Return the [X, Y] coordinate for the center point of the cell that contains the specified text.  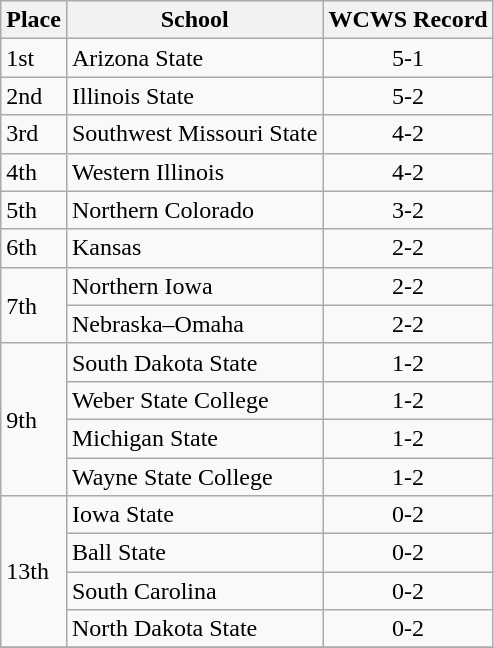
Arizona State [194, 58]
6th [34, 248]
Illinois State [194, 96]
2nd [34, 96]
Weber State College [194, 400]
North Dakota State [194, 629]
1st [34, 58]
School [194, 20]
Wayne State College [194, 477]
Place [34, 20]
3rd [34, 134]
Northern Colorado [194, 210]
South Carolina [194, 591]
5-1 [408, 58]
WCWS Record [408, 20]
Northern Iowa [194, 286]
South Dakota State [194, 362]
9th [34, 419]
3-2 [408, 210]
Iowa State [194, 515]
5-2 [408, 96]
Ball State [194, 553]
Nebraska–Omaha [194, 324]
13th [34, 572]
Western Illinois [194, 172]
5th [34, 210]
Michigan State [194, 438]
4th [34, 172]
Kansas [194, 248]
Southwest Missouri State [194, 134]
7th [34, 305]
